From the cell containing the given text, extract its center point as [x, y] coordinate. 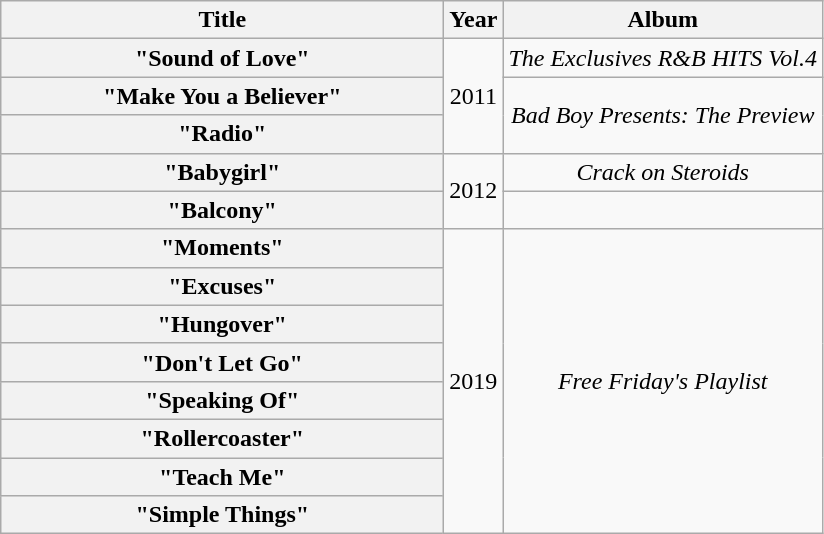
"Hungover" [222, 324]
"Teach Me" [222, 477]
"Don't Let Go" [222, 362]
"Speaking Of" [222, 400]
2011 [474, 96]
"Excuses" [222, 286]
The Exclusives R&B HITS Vol.4 [663, 58]
Crack on Steroids [663, 172]
"Balcony" [222, 210]
"Radio" [222, 134]
"Simple Things" [222, 515]
2019 [474, 381]
Bad Boy Presents: The Preview [663, 115]
"Moments" [222, 248]
"Babygirl" [222, 172]
2012 [474, 191]
"Make You a Believer" [222, 96]
Album [663, 20]
"Sound of Love" [222, 58]
"Rollercoaster" [222, 438]
Year [474, 20]
Title [222, 20]
Free Friday's Playlist [663, 381]
